For the text-containing cell, return its midpoint in (X, Y) coordinate format. 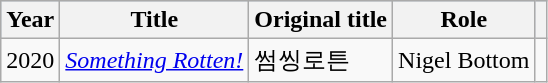
Nigel Bottom (464, 60)
썸씽로튼 (321, 60)
Role (464, 20)
Original title (321, 20)
Title (154, 20)
2020 (30, 60)
Something Rotten! (154, 60)
Year (30, 20)
